Identify which cell holds the provided text, then report its [X, Y] central coordinate. 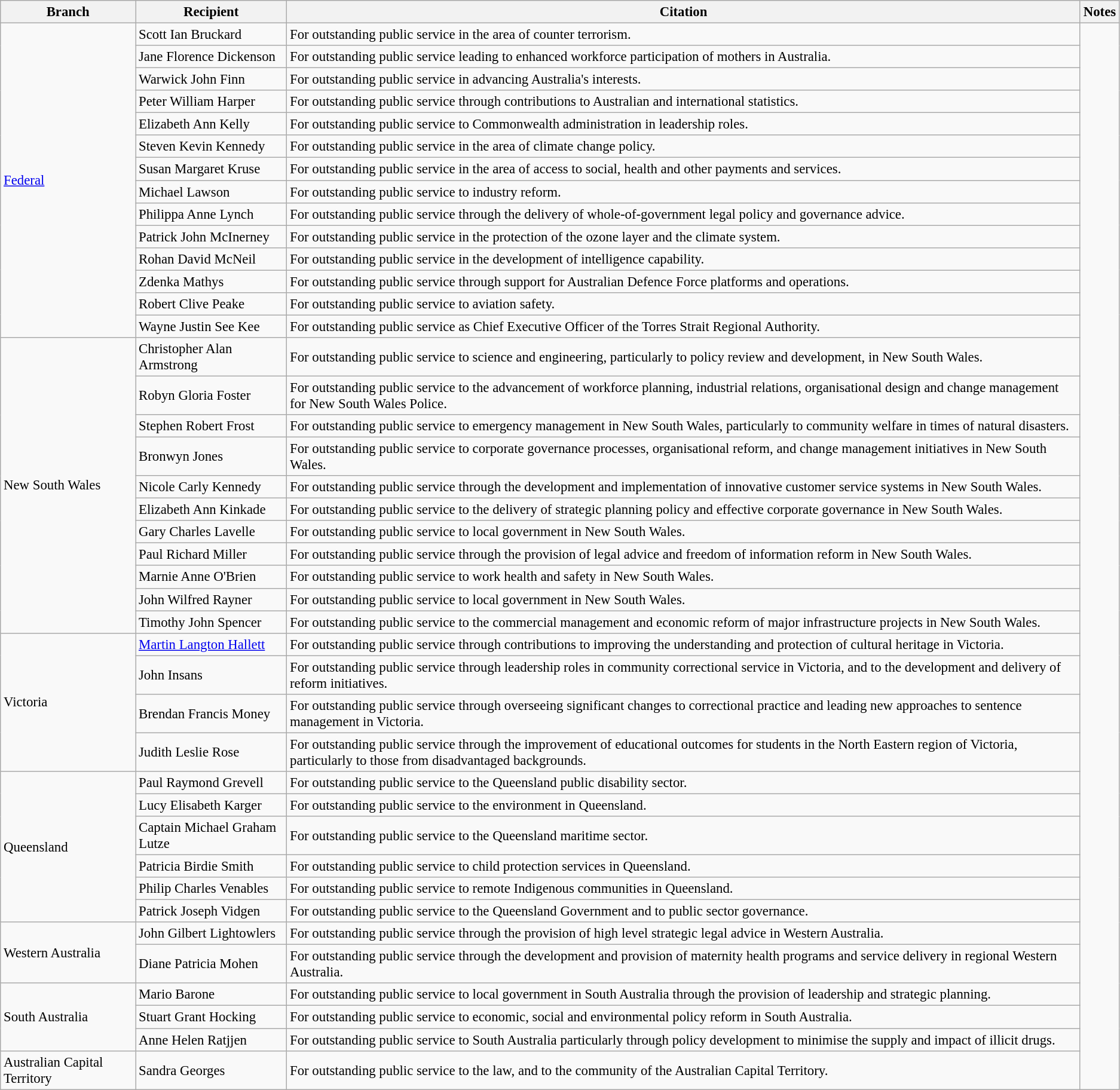
Wayne Justin See Kee [212, 326]
Paul Raymond Grevell [212, 783]
For outstanding public service in the protection of the ozone layer and the climate system. [684, 237]
Peter William Harper [212, 102]
Federal [68, 180]
John Insans [212, 675]
Philippa Anne Lynch [212, 214]
Lucy Elisabeth Karger [212, 805]
For outstanding public service through the development and implementation of innovative customer service systems in New South Wales. [684, 487]
For outstanding public service to corporate governance processes, organisational reform, and change management initiatives in New South Wales. [684, 457]
For outstanding public service to child protection services in Queensland. [684, 867]
South Australia [68, 1017]
For outstanding public service to the environment in Queensland. [684, 805]
For outstanding public service to the law, and to the community of the Australian Capital Territory. [684, 1070]
Victoria [68, 702]
Judith Leslie Rose [212, 752]
Susan Margaret Kruse [212, 169]
Stuart Grant Hocking [212, 1017]
For outstanding public service to the Queensland maritime sector. [684, 835]
Philip Charles Venables [212, 889]
Nicole Carly Kennedy [212, 487]
Robert Clive Peake [212, 304]
Christopher Alan Armstrong [212, 357]
Diane Patricia Mohen [212, 965]
Citation [684, 12]
Stephen Robert Frost [212, 426]
Scott Ian Bruckard [212, 35]
For outstanding public service to the Queensland public disability sector. [684, 783]
For outstanding public service leading to enhanced workforce participation of mothers in Australia. [684, 57]
For outstanding public service to the delivery of strategic planning policy and effective corporate governance in New South Wales. [684, 510]
For outstanding public service to local government in South Australia through the provision of leadership and strategic planning. [684, 995]
Sandra Georges [212, 1070]
For outstanding public service in the area of climate change policy. [684, 146]
Martin Langton Hallett [212, 644]
For outstanding public service through the development and provision of maternity health programs and service delivery in regional Western Australia. [684, 965]
For outstanding public service through the provision of legal advice and freedom of information reform in New South Wales. [684, 555]
For outstanding public service to Commonwealth administration in leadership roles. [684, 124]
Anne Helen Ratjjen [212, 1040]
For outstanding public service through contributions to Australian and international statistics. [684, 102]
Western Australia [68, 953]
Notes [1100, 12]
For outstanding public service in advancing Australia's interests. [684, 79]
Robyn Gloria Foster [212, 396]
For outstanding public service to remote Indigenous communities in Queensland. [684, 889]
Patricia Birdie Smith [212, 867]
Mario Barone [212, 995]
For outstanding public service through support for Australian Defence Force platforms and operations. [684, 281]
For outstanding public service through the provision of high level strategic legal advice in Western Australia. [684, 933]
Patrick John McInerney [212, 237]
Jane Florence Dickenson [212, 57]
For outstanding public service to the commercial management and economic reform of major infrastructure projects in New South Wales. [684, 622]
Bronwyn Jones [212, 457]
Marnie Anne O'Brien [212, 577]
Timothy John Spencer [212, 622]
Paul Richard Miller [212, 555]
Elizabeth Ann Kelly [212, 124]
For outstanding public service to industry reform. [684, 192]
Rohan David McNeil [212, 259]
For outstanding public service through the delivery of whole-of-government legal policy and governance advice. [684, 214]
John Wilfred Rayner [212, 599]
Queensland [68, 847]
For outstanding public service to science and engineering, particularly to policy review and development, in New South Wales. [684, 357]
For outstanding public service to aviation safety. [684, 304]
Michael Lawson [212, 192]
For outstanding public service in the development of intelligence capability. [684, 259]
Captain Michael Graham Lutze [212, 835]
Warwick John Finn [212, 79]
John Gilbert Lightowlers [212, 933]
Zdenka Mathys [212, 281]
New South Wales [68, 485]
For outstanding public service to the Queensland Government and to public sector governance. [684, 911]
For outstanding public service through contributions to improving the understanding and protection of cultural heritage in Victoria. [684, 644]
For outstanding public service to economic, social and environmental policy reform in South Australia. [684, 1017]
Elizabeth Ann Kinkade [212, 510]
Branch [68, 12]
For outstanding public service to work health and safety in New South Wales. [684, 577]
Patrick Joseph Vidgen [212, 911]
For outstanding public service to emergency management in New South Wales, particularly to community welfare in times of natural disasters. [684, 426]
Gary Charles Lavelle [212, 532]
For outstanding public service to South Australia particularly through policy development to minimise the supply and impact of illicit drugs. [684, 1040]
For outstanding public service in the area of access to social, health and other payments and services. [684, 169]
For outstanding public service in the area of counter terrorism. [684, 35]
For outstanding public service as Chief Executive Officer of the Torres Strait Regional Authority. [684, 326]
Australian Capital Territory [68, 1070]
Recipient [212, 12]
Steven Kevin Kennedy [212, 146]
Brendan Francis Money [212, 714]
